Return the [X, Y] coordinate for the center point of the cell that contains the specified text.  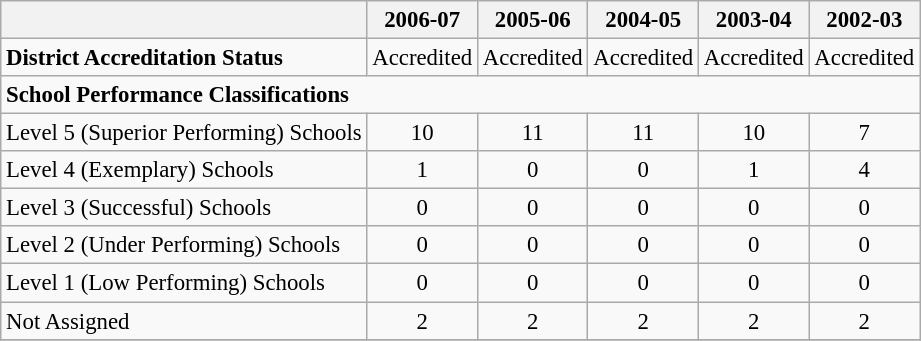
Level 4 (Exemplary) Schools [184, 170]
Level 2 (Under Performing) Schools [184, 245]
School Performance Classifications [460, 95]
Level 1 (Low Performing) Schools [184, 283]
2003-04 [754, 20]
Level 3 (Successful) Schools [184, 208]
2002-03 [864, 20]
2005-06 [532, 20]
2004-05 [644, 20]
4 [864, 170]
2006-07 [422, 20]
Not Assigned [184, 321]
District Accreditation Status [184, 58]
7 [864, 133]
Level 5 (Superior Performing) Schools [184, 133]
